For the text-containing cell, return its midpoint in (x, y) coordinate format. 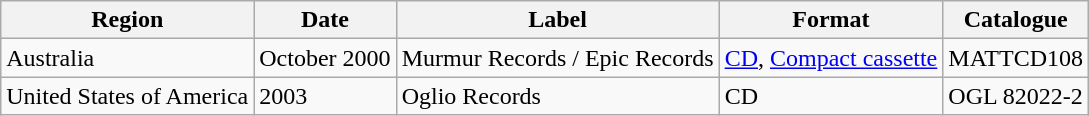
Australia (128, 58)
Label (558, 20)
OGL 82022-2 (1016, 96)
Date (325, 20)
CD (831, 96)
2003 (325, 96)
CD, Compact cassette (831, 58)
Murmur Records / Epic Records (558, 58)
MATTCD108 (1016, 58)
United States of America (128, 96)
October 2000 (325, 58)
Catalogue (1016, 20)
Region (128, 20)
Oglio Records (558, 96)
Format (831, 20)
